For the text-containing cell, return its midpoint in [X, Y] coordinate format. 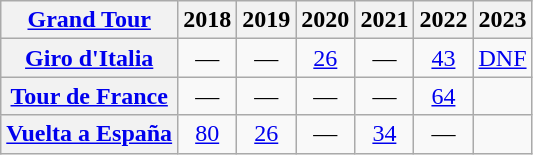
Grand Tour [90, 20]
80 [208, 134]
Giro d'Italia [90, 58]
DNF [502, 58]
Vuelta a España [90, 134]
Tour de France [90, 96]
2018 [208, 20]
2021 [384, 20]
2023 [502, 20]
2019 [266, 20]
34 [384, 134]
64 [444, 96]
2022 [444, 20]
2020 [326, 20]
43 [444, 58]
